Scan for the cell matching the given text and deliver its [x, y] coordinate at center. 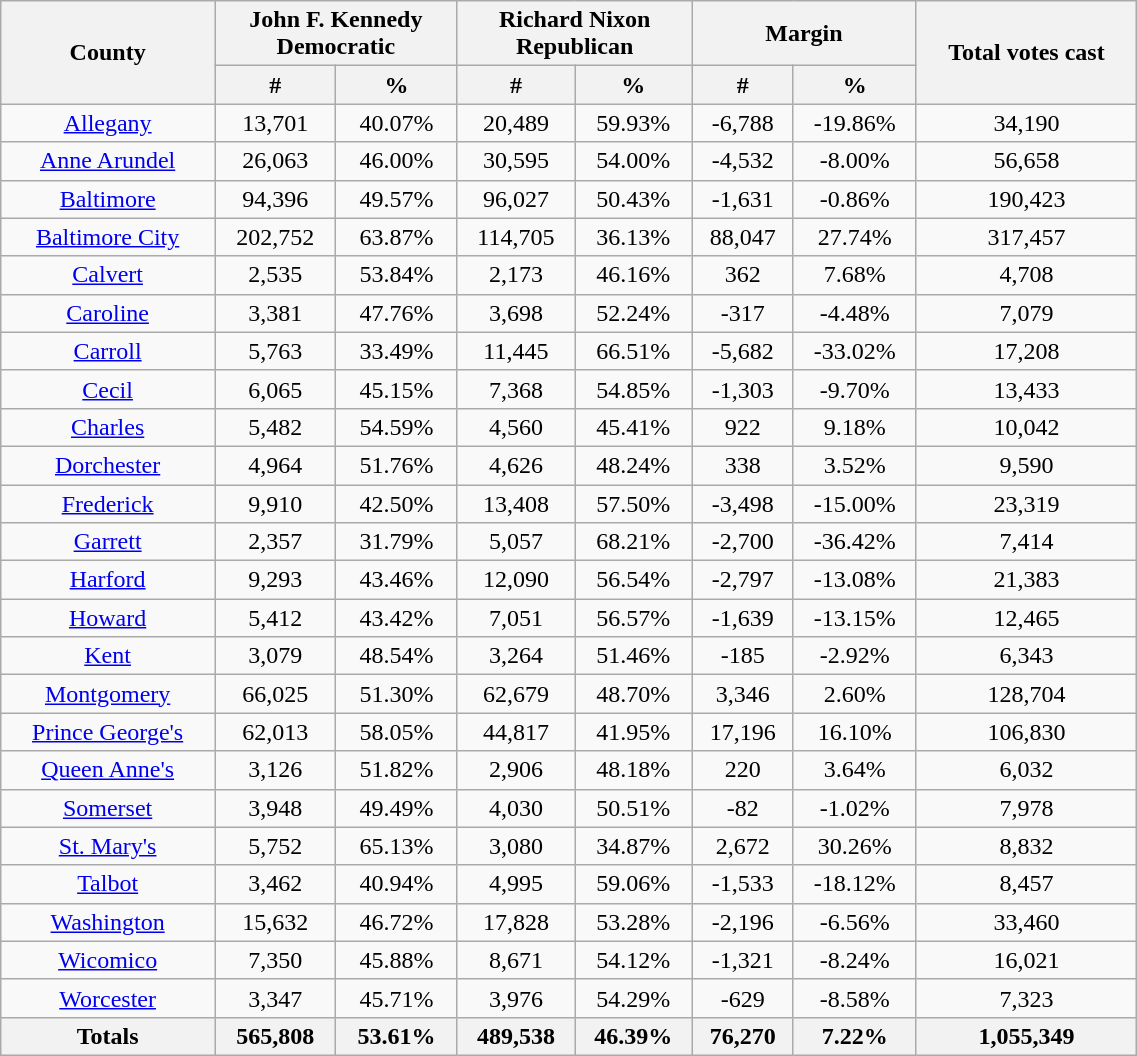
54.59% [396, 427]
51.30% [396, 694]
27.74% [854, 237]
362 [743, 275]
-4,532 [743, 161]
7,978 [1026, 808]
Frederick [108, 503]
50.43% [634, 199]
2,906 [516, 770]
53.61% [396, 1036]
Wicomico [108, 960]
-19.86% [854, 123]
66.51% [634, 351]
46.72% [396, 922]
58.05% [396, 732]
Caroline [108, 313]
-629 [743, 998]
5,763 [274, 351]
2,357 [274, 542]
31.79% [396, 542]
48.70% [634, 694]
20,489 [516, 123]
Baltimore City [108, 237]
6,343 [1026, 656]
Dorchester [108, 465]
Harford [108, 580]
34.87% [634, 846]
76,270 [743, 1036]
Margin [804, 34]
3.64% [854, 770]
3,948 [274, 808]
94,396 [274, 199]
-8.58% [854, 998]
Total votes cast [1026, 52]
-2.92% [854, 656]
Prince George's [108, 732]
220 [743, 770]
106,830 [1026, 732]
54.29% [634, 998]
17,196 [743, 732]
7.22% [854, 1036]
Queen Anne's [108, 770]
45.71% [396, 998]
-3,498 [743, 503]
-185 [743, 656]
4,626 [516, 465]
7,079 [1026, 313]
-1,631 [743, 199]
36.13% [634, 237]
51.76% [396, 465]
54.00% [634, 161]
53.84% [396, 275]
114,705 [516, 237]
5,752 [274, 846]
County [108, 52]
3,381 [274, 313]
21,383 [1026, 580]
-13.08% [854, 580]
56.54% [634, 580]
565,808 [274, 1036]
2,535 [274, 275]
56,658 [1026, 161]
3,462 [274, 884]
13,701 [274, 123]
33.49% [396, 351]
30.26% [854, 846]
3,079 [274, 656]
9,590 [1026, 465]
34,190 [1026, 123]
8,671 [516, 960]
11,445 [516, 351]
2.60% [854, 694]
-0.86% [854, 199]
48.54% [396, 656]
23,319 [1026, 503]
Anne Arundel [108, 161]
202,752 [274, 237]
13,433 [1026, 389]
15,632 [274, 922]
49.57% [396, 199]
46.00% [396, 161]
7,350 [274, 960]
4,030 [516, 808]
4,964 [274, 465]
42.50% [396, 503]
-1.02% [854, 808]
-317 [743, 313]
3,264 [516, 656]
317,457 [1026, 237]
-8.00% [854, 161]
63.87% [396, 237]
59.06% [634, 884]
2,173 [516, 275]
17,208 [1026, 351]
16,021 [1026, 960]
46.16% [634, 275]
17,828 [516, 922]
Allegany [108, 123]
Washington [108, 922]
-5,682 [743, 351]
9,910 [274, 503]
-6,788 [743, 123]
Baltimore [108, 199]
Richard NixonRepublican [574, 34]
50.51% [634, 808]
56.57% [634, 618]
3,347 [274, 998]
Totals [108, 1036]
-1,639 [743, 618]
5,057 [516, 542]
62,013 [274, 732]
-9.70% [854, 389]
Garrett [108, 542]
Talbot [108, 884]
Cecil [108, 389]
St. Mary's [108, 846]
Calvert [108, 275]
-18.12% [854, 884]
54.12% [634, 960]
7,368 [516, 389]
12,465 [1026, 618]
8,832 [1026, 846]
Montgomery [108, 694]
12,090 [516, 580]
26,063 [274, 161]
3,698 [516, 313]
40.94% [396, 884]
49.49% [396, 808]
16.10% [854, 732]
Howard [108, 618]
52.24% [634, 313]
-2,700 [743, 542]
68.21% [634, 542]
40.07% [396, 123]
-33.02% [854, 351]
4,995 [516, 884]
43.42% [396, 618]
Kent [108, 656]
4,708 [1026, 275]
128,704 [1026, 694]
30,595 [516, 161]
7,414 [1026, 542]
9.18% [854, 427]
51.82% [396, 770]
8,457 [1026, 884]
2,672 [743, 846]
53.28% [634, 922]
51.46% [634, 656]
46.39% [634, 1036]
7,051 [516, 618]
7.68% [854, 275]
3,346 [743, 694]
-1,303 [743, 389]
1,055,349 [1026, 1036]
6,032 [1026, 770]
66,025 [274, 694]
62,679 [516, 694]
47.76% [396, 313]
65.13% [396, 846]
489,538 [516, 1036]
48.18% [634, 770]
7,323 [1026, 998]
Worcester [108, 998]
45.15% [396, 389]
41.95% [634, 732]
3,126 [274, 770]
-8.24% [854, 960]
-6.56% [854, 922]
-2,797 [743, 580]
3,976 [516, 998]
Charles [108, 427]
33,460 [1026, 922]
45.41% [634, 427]
54.85% [634, 389]
-2,196 [743, 922]
-15.00% [854, 503]
Somerset [108, 808]
5,482 [274, 427]
57.50% [634, 503]
10,042 [1026, 427]
-4.48% [854, 313]
13,408 [516, 503]
-13.15% [854, 618]
5,412 [274, 618]
3.52% [854, 465]
59.93% [634, 123]
190,423 [1026, 199]
John F. KennedyDemocratic [336, 34]
4,560 [516, 427]
48.24% [634, 465]
88,047 [743, 237]
-36.42% [854, 542]
45.88% [396, 960]
Carroll [108, 351]
-82 [743, 808]
338 [743, 465]
-1,321 [743, 960]
9,293 [274, 580]
-1,533 [743, 884]
3,080 [516, 846]
96,027 [516, 199]
6,065 [274, 389]
922 [743, 427]
44,817 [516, 732]
43.46% [396, 580]
